Extract the [X, Y] coordinate from the center of the cell holding the provided text.  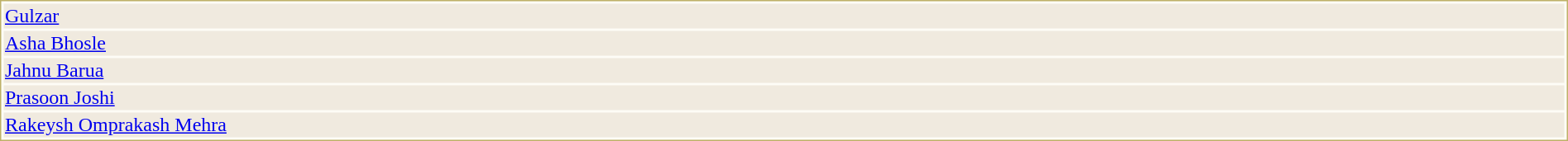
Prasoon Joshi [784, 98]
Gulzar [784, 16]
Jahnu Barua [784, 70]
Asha Bhosle [784, 44]
Rakeysh Omprakash Mehra [784, 125]
